Search for the cell housing the specified text and yield its [X, Y] center coordinate. 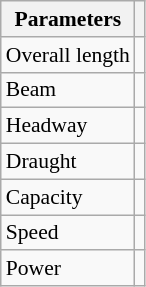
Power [68, 269]
Parameters [68, 19]
Overall length [68, 55]
Capacity [68, 197]
Speed [68, 233]
Beam [68, 90]
Draught [68, 162]
Headway [68, 126]
